Output the (X, Y) coordinate of the center of the cell containing the given text.  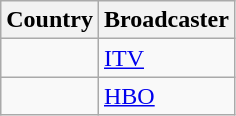
HBO (166, 96)
ITV (166, 58)
Broadcaster (166, 20)
Country (50, 20)
